Return (x, y) of the center of cell containing provided text 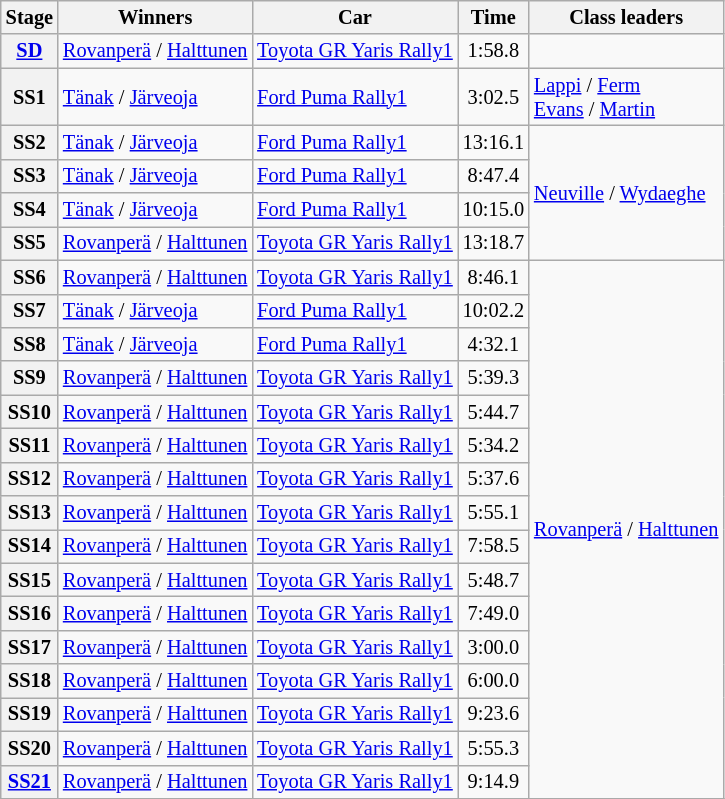
SS15 (30, 580)
Lappi / FermEvans / Martin (626, 97)
3:00.0 (494, 647)
SS9 (30, 378)
SS11 (30, 445)
SS16 (30, 613)
Neuville / Wydaeghe (626, 192)
9:23.6 (494, 714)
4:32.1 (494, 344)
SS21 (30, 782)
7:49.0 (494, 613)
5:34.2 (494, 445)
8:46.1 (494, 277)
SS19 (30, 714)
Class leaders (626, 17)
SS6 (30, 277)
8:47.4 (494, 176)
10:02.2 (494, 311)
SS1 (30, 97)
5:55.1 (494, 513)
SS17 (30, 647)
5:44.7 (494, 412)
Stage (30, 17)
SS18 (30, 681)
5:48.7 (494, 580)
SS2 (30, 142)
1:58.8 (494, 51)
13:16.1 (494, 142)
SS7 (30, 311)
10:15.0 (494, 210)
SS12 (30, 479)
5:39.3 (494, 378)
5:55.3 (494, 748)
Car (354, 17)
SS3 (30, 176)
SS20 (30, 748)
7:58.5 (494, 546)
SS13 (30, 513)
6:00.0 (494, 681)
SS14 (30, 546)
SS10 (30, 412)
3:02.5 (494, 97)
SS8 (30, 344)
SD (30, 51)
9:14.9 (494, 782)
SS5 (30, 243)
5:37.6 (494, 479)
Winners (155, 17)
Time (494, 17)
SS4 (30, 210)
13:18.7 (494, 243)
